Return the (x, y) coordinate for the center point of the cell that contains the specified text.  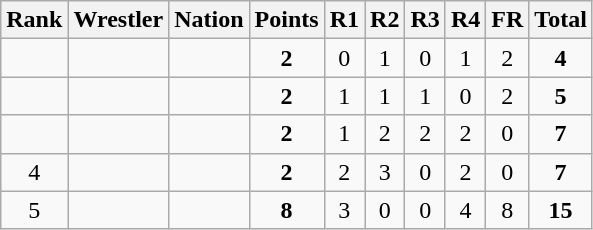
R1 (344, 20)
15 (561, 210)
R4 (465, 20)
Nation (209, 20)
Rank (34, 20)
Wrestler (118, 20)
R2 (385, 20)
Points (286, 20)
Total (561, 20)
R3 (425, 20)
FR (508, 20)
